Extract the (x, y) coordinate from the center of the cell holding the provided text.  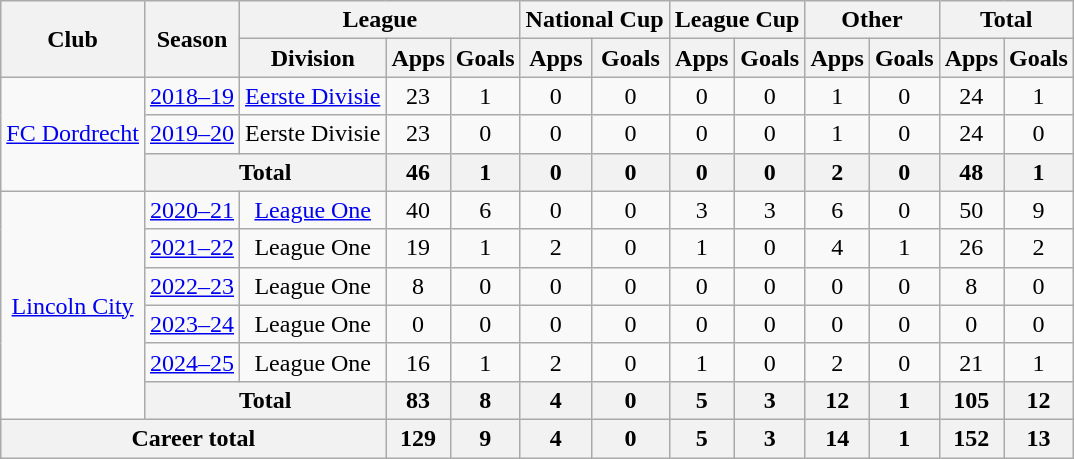
50 (971, 210)
2021–22 (192, 248)
FC Dordrecht (73, 134)
19 (418, 248)
Division (313, 58)
League Cup (737, 20)
Other (872, 20)
2020–21 (192, 210)
129 (418, 438)
National Cup (594, 20)
40 (418, 210)
46 (418, 172)
2019–20 (192, 134)
2018–19 (192, 96)
152 (971, 438)
26 (971, 248)
83 (418, 400)
Career total (194, 438)
League (380, 20)
14 (837, 438)
Club (73, 39)
2023–24 (192, 324)
21 (971, 362)
Lincoln City (73, 305)
16 (418, 362)
2024–25 (192, 362)
105 (971, 400)
Season (192, 39)
13 (1039, 438)
48 (971, 172)
2022–23 (192, 286)
